Capture the cell that displays the provided text and extract its [x, y] central coordinate. 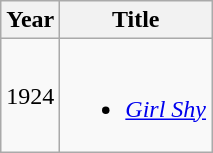
Title [136, 20]
Year [30, 20]
Girl Shy [136, 96]
1924 [30, 96]
